Return (x, y) of the center of cell containing provided text 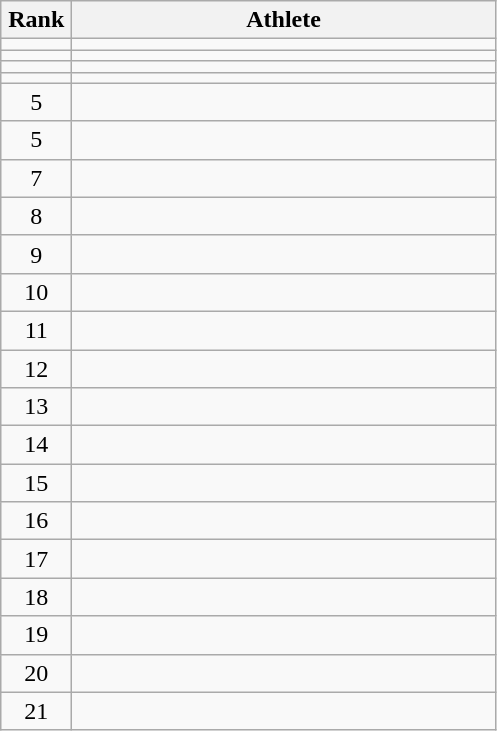
8 (36, 216)
14 (36, 445)
9 (36, 254)
18 (36, 597)
12 (36, 369)
7 (36, 178)
19 (36, 635)
13 (36, 407)
16 (36, 521)
Athlete (284, 20)
11 (36, 330)
Rank (36, 20)
20 (36, 673)
17 (36, 559)
21 (36, 711)
15 (36, 483)
10 (36, 292)
